Provide the [X, Y] coordinate of the cell's center where the given text is located.  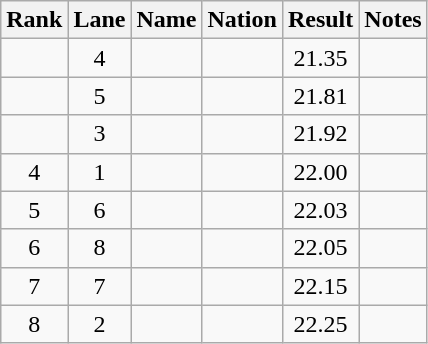
Notes [393, 20]
Rank [34, 20]
21.92 [320, 134]
1 [100, 172]
Result [320, 20]
22.00 [320, 172]
22.05 [320, 248]
Nation [242, 20]
21.35 [320, 58]
Name [166, 20]
Lane [100, 20]
22.25 [320, 324]
22.15 [320, 286]
21.81 [320, 96]
2 [100, 324]
22.03 [320, 210]
3 [100, 134]
